Identify which cell holds the provided text, then report its (X, Y) central coordinate. 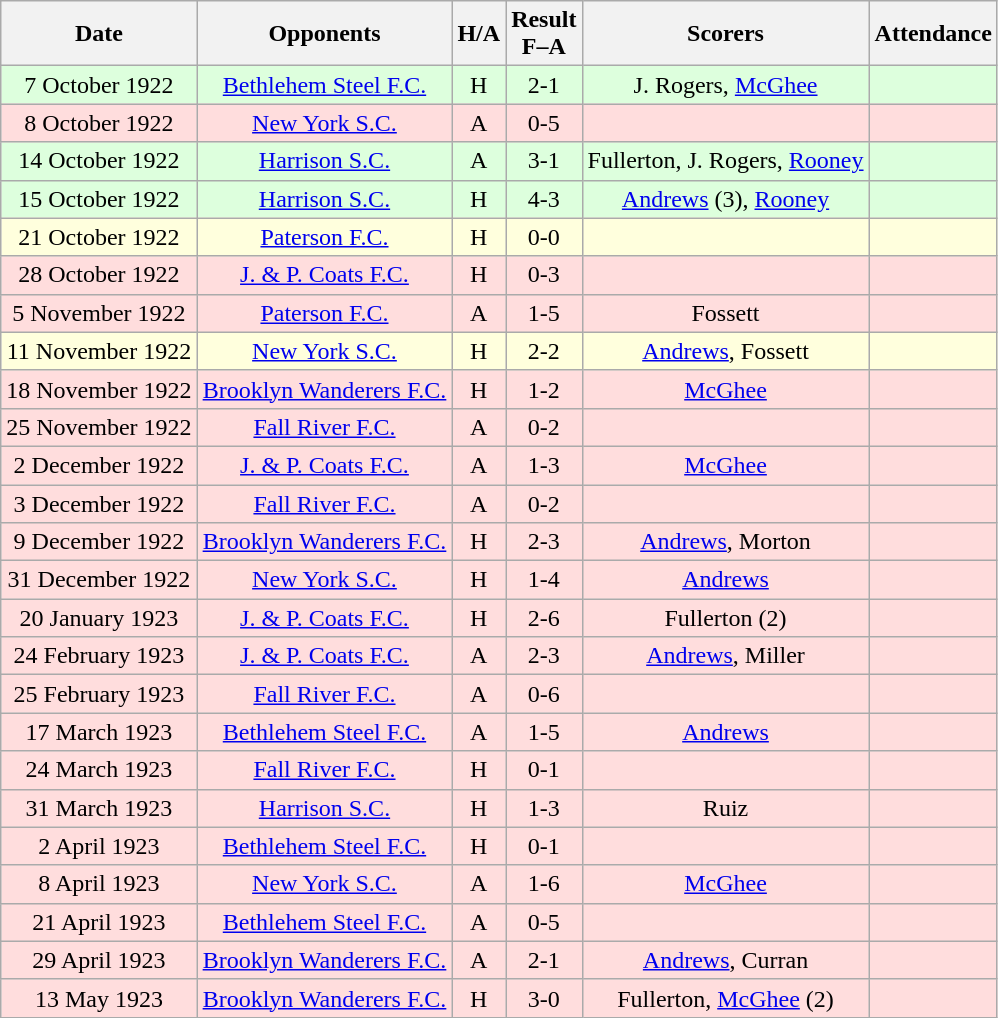
25 November 1922 (99, 427)
11 November 1922 (99, 351)
J. Rogers, McGhee (726, 85)
5 November 1922 (99, 313)
ResultF–A (544, 34)
31 December 1922 (99, 580)
31 March 1923 (99, 808)
15 October 1922 (99, 199)
4-3 (544, 199)
Andrews, Miller (726, 656)
7 October 1922 (99, 85)
13 May 1923 (99, 998)
1-6 (544, 884)
3 December 1922 (99, 503)
Attendance (933, 34)
17 March 1923 (99, 732)
1-4 (544, 580)
0-3 (544, 275)
3-0 (544, 998)
2 April 1923 (99, 846)
Andrews, Curran (726, 960)
20 January 1923 (99, 618)
8 October 1922 (99, 123)
Andrews, Fossett (726, 351)
2-6 (544, 618)
0-0 (544, 237)
Scorers (726, 34)
25 February 1923 (99, 694)
28 October 1922 (99, 275)
Opponents (324, 34)
18 November 1922 (99, 389)
Andrews (3), Rooney (726, 199)
Date (99, 34)
Fullerton, McGhee (2) (726, 998)
Fossett (726, 313)
0-6 (544, 694)
Fullerton, J. Rogers, Rooney (726, 161)
H/A (479, 34)
Ruiz (726, 808)
24 February 1923 (99, 656)
1-2 (544, 389)
2-2 (544, 351)
8 April 1923 (99, 884)
29 April 1923 (99, 960)
9 December 1922 (99, 542)
2 December 1922 (99, 465)
14 October 1922 (99, 161)
24 March 1923 (99, 770)
Andrews, Morton (726, 542)
21 April 1923 (99, 922)
3-1 (544, 161)
Fullerton (2) (726, 618)
21 October 1922 (99, 237)
